Output the (X, Y) coordinate of the center of the cell containing the given text.  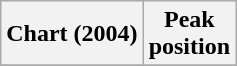
Chart (2004) (72, 34)
Peakposition (189, 34)
